Detect which cell encompasses the target text, then output its [x, y] center coordinate. 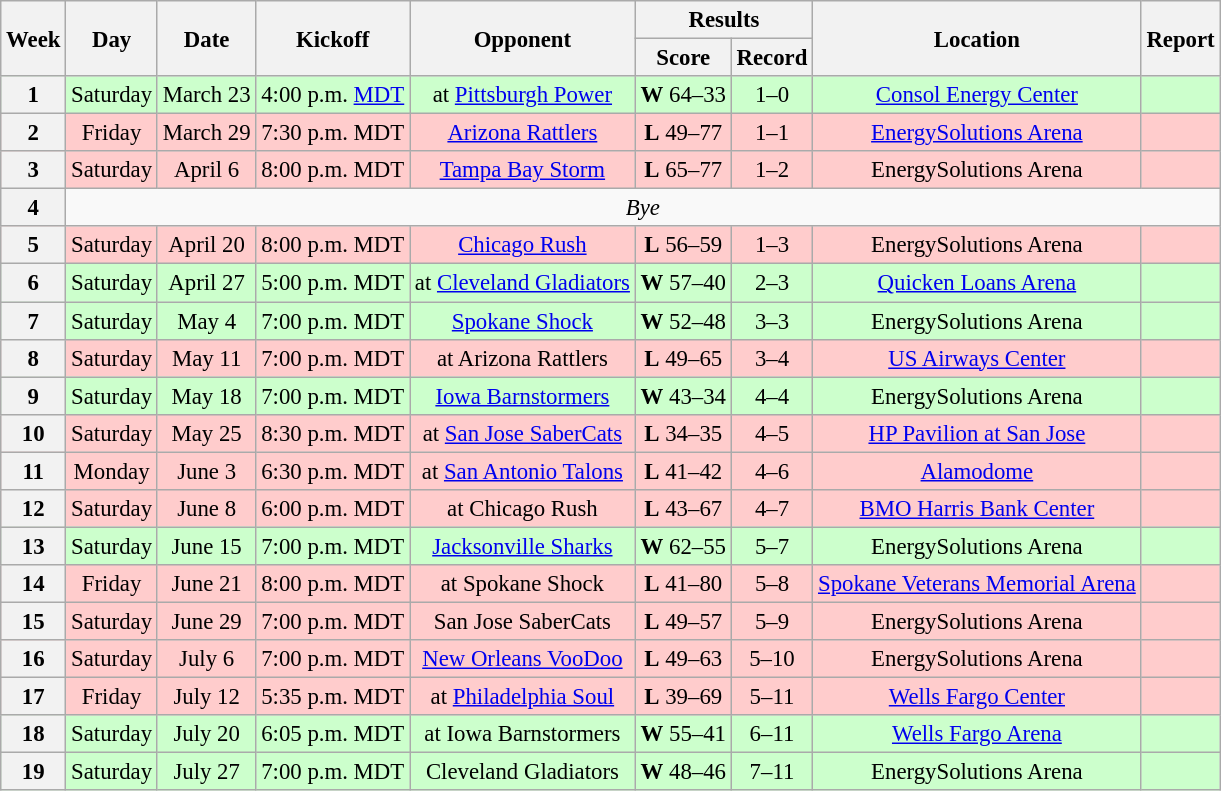
Location [977, 38]
July 20 [206, 734]
US Airways Center [977, 358]
March 23 [206, 95]
May 4 [206, 321]
Wells Fargo Center [977, 697]
March 29 [206, 133]
4–4 [772, 396]
1 [34, 95]
Record [772, 58]
at Spokane Shock [523, 584]
8:30 p.m. MDT [333, 433]
W 55–41 [683, 734]
W 52–48 [683, 321]
Alamodome [977, 471]
6:00 p.m. MDT [333, 509]
W 62–55 [683, 546]
18 [34, 734]
at Philadelphia Soul [523, 697]
6:05 p.m. MDT [333, 734]
L 41–80 [683, 584]
L 65–77 [683, 170]
5–9 [772, 621]
Tampa Bay Storm [523, 170]
W 43–34 [683, 396]
7–11 [772, 772]
2–3 [772, 283]
June 3 [206, 471]
5–10 [772, 659]
April 20 [206, 245]
at Iowa Barnstormers [523, 734]
Score [683, 58]
Arizona Rattlers [523, 133]
W 64–33 [683, 95]
July 27 [206, 772]
1–3 [772, 245]
4:00 p.m. MDT [333, 95]
3 [34, 170]
1–1 [772, 133]
5–11 [772, 697]
19 [34, 772]
L 56–59 [683, 245]
New Orleans VooDoo [523, 659]
April 27 [206, 283]
May 18 [206, 396]
at Chicago Rush [523, 509]
April 6 [206, 170]
5 [34, 245]
Wells Fargo Arena [977, 734]
BMO Harris Bank Center [977, 509]
at Cleveland Gladiators [523, 283]
Spokane Shock [523, 321]
4–6 [772, 471]
Day [112, 38]
Date [206, 38]
L 49–65 [683, 358]
2 [34, 133]
Jacksonville Sharks [523, 546]
11 [34, 471]
L 39–69 [683, 697]
Kickoff [333, 38]
Quicken Loans Arena [977, 283]
6 [34, 283]
at Arizona Rattlers [523, 358]
Report [1180, 38]
13 [34, 546]
July 6 [206, 659]
at San Jose SaberCats [523, 433]
6:30 p.m. MDT [333, 471]
14 [34, 584]
L 49–77 [683, 133]
16 [34, 659]
June 29 [206, 621]
1–0 [772, 95]
5:00 p.m. MDT [333, 283]
3–3 [772, 321]
Monday [112, 471]
6–11 [772, 734]
June 15 [206, 546]
15 [34, 621]
9 [34, 396]
W 57–40 [683, 283]
7 [34, 321]
5:35 p.m. MDT [333, 697]
Week [34, 38]
4–7 [772, 509]
Consol Energy Center [977, 95]
at San Antonio Talons [523, 471]
1–2 [772, 170]
San Jose SaberCats [523, 621]
May 25 [206, 433]
Results [724, 20]
7:30 p.m. MDT [333, 133]
Bye [643, 208]
12 [34, 509]
May 11 [206, 358]
HP Pavilion at San Jose [977, 433]
17 [34, 697]
L 34–35 [683, 433]
L 41–42 [683, 471]
4 [34, 208]
at Pittsburgh Power [523, 95]
10 [34, 433]
June 21 [206, 584]
L 49–63 [683, 659]
Iowa Barnstormers [523, 396]
3–4 [772, 358]
Spokane Veterans Memorial Arena [977, 584]
8 [34, 358]
June 8 [206, 509]
L 43–67 [683, 509]
July 12 [206, 697]
5–7 [772, 546]
4–5 [772, 433]
Chicago Rush [523, 245]
5–8 [772, 584]
W 48–46 [683, 772]
Cleveland Gladiators [523, 772]
Opponent [523, 38]
L 49–57 [683, 621]
